Detect which cell encompasses the target text, then output its [X, Y] center coordinate. 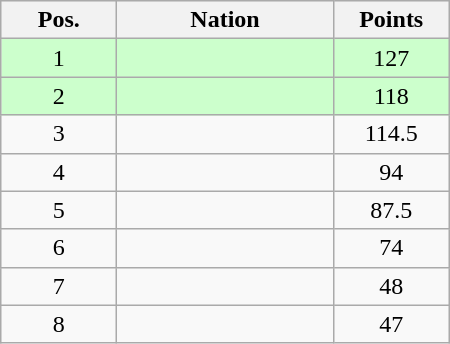
74 [391, 248]
Points [391, 20]
2 [59, 96]
4 [59, 172]
3 [59, 134]
47 [391, 324]
7 [59, 286]
5 [59, 210]
Pos. [59, 20]
Nation [225, 20]
8 [59, 324]
1 [59, 58]
6 [59, 248]
48 [391, 286]
87.5 [391, 210]
114.5 [391, 134]
127 [391, 58]
118 [391, 96]
94 [391, 172]
